Output the (x, y) coordinate of the center of the cell containing the given text.  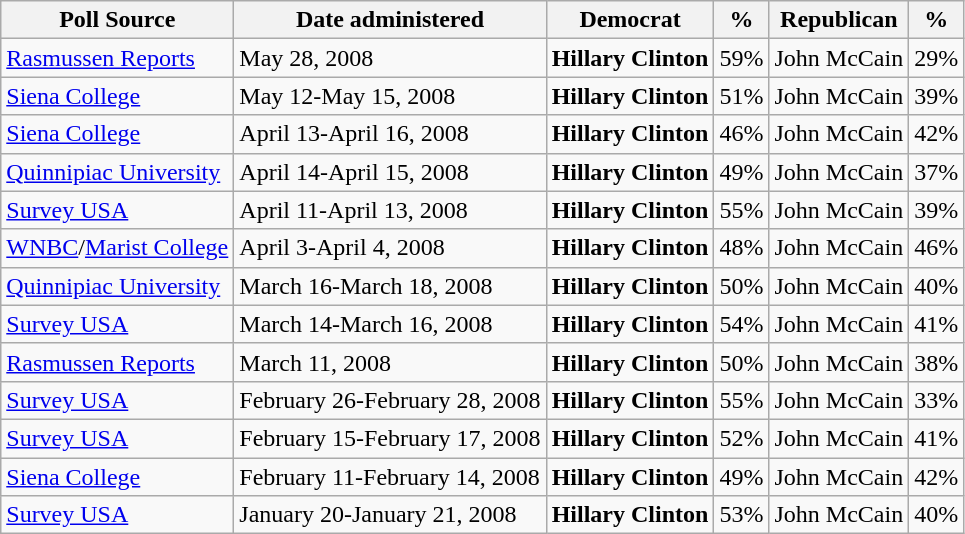
37% (936, 172)
54% (742, 324)
March 16-March 18, 2008 (390, 286)
March 14-March 16, 2008 (390, 324)
February 26-February 28, 2008 (390, 400)
59% (742, 58)
Republican (839, 20)
Poll Source (118, 20)
April 11-April 13, 2008 (390, 210)
51% (742, 96)
March 11, 2008 (390, 362)
29% (936, 58)
April 14-April 15, 2008 (390, 172)
WNBC/Marist College (118, 248)
May 28, 2008 (390, 58)
53% (742, 515)
February 15-February 17, 2008 (390, 438)
January 20-January 21, 2008 (390, 515)
February 11-February 14, 2008 (390, 477)
May 12-May 15, 2008 (390, 96)
April 13-April 16, 2008 (390, 134)
Date administered (390, 20)
33% (936, 400)
April 3-April 4, 2008 (390, 248)
Democrat (630, 20)
48% (742, 248)
38% (936, 362)
52% (742, 438)
